Provide the (x, y) coordinate of the cell's center where the given text is located.  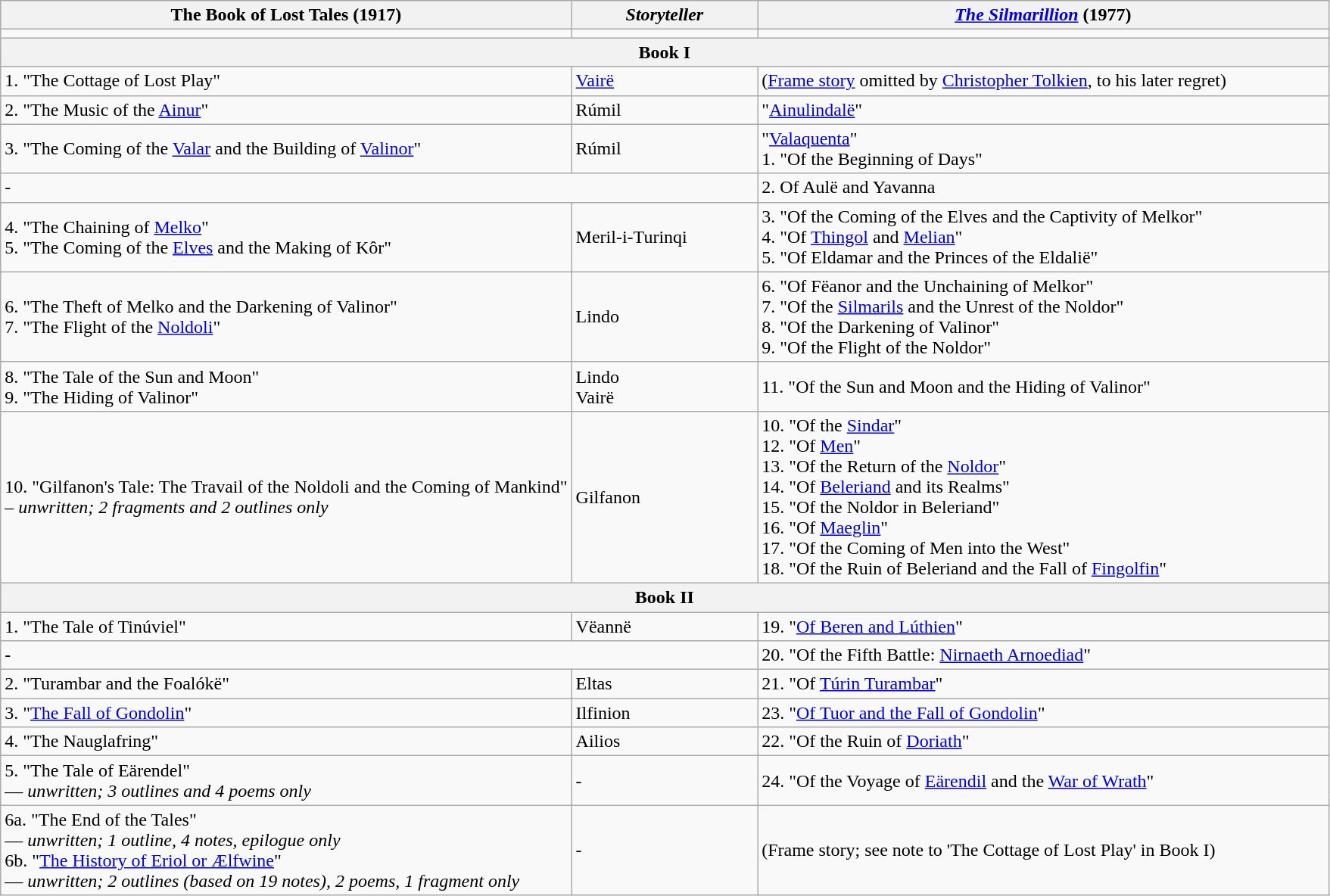
3. "Of the Coming of the Elves and the Captivity of Melkor"4. "Of Thingol and Melian"5. "Of Eldamar and the Princes of the Eldalië" (1043, 237)
3. "The Coming of the Valar and the Building of Valinor" (286, 148)
3. "The Fall of Gondolin" (286, 713)
Gilfanon (665, 496)
The Book of Lost Tales (1917) (286, 15)
24. "Of the Voyage of Eärendil and the War of Wrath" (1043, 781)
2. "The Music of the Ainur" (286, 110)
Ilfinion (665, 713)
20. "Of the Fifth Battle: Nirnaeth Arnoediad" (1043, 655)
21. "Of Túrin Turambar" (1043, 684)
"Ainulindalë" (1043, 110)
Eltas (665, 684)
22. "Of the Ruin of Doriath" (1043, 742)
11. "Of the Sun and Moon and the Hiding of Valinor" (1043, 386)
Ailios (665, 742)
The Silmarillion (1977) (1043, 15)
8. "The Tale of the Sun and Moon"9. "The Hiding of Valinor" (286, 386)
19. "Of Beren and Lúthien" (1043, 626)
1. "The Tale of Tinúviel" (286, 626)
Book II (665, 597)
5. "The Tale of Eärendel"— unwritten; 3 outlines and 4 poems only (286, 781)
Vairë (665, 81)
(Frame story omitted by Christopher Tolkien, to his later regret) (1043, 81)
Storyteller (665, 15)
"Valaquenta"1. "Of the Beginning of Days" (1043, 148)
Lindo (665, 316)
1. "The Cottage of Lost Play" (286, 81)
2. "Turambar and the Foalókë" (286, 684)
Meril-i-Turinqi (665, 237)
Book I (665, 52)
4. "The Chaining of Melko"5. "The Coming of the Elves and the Making of Kôr" (286, 237)
4. "The Nauglafring" (286, 742)
23. "Of Tuor and the Fall of Gondolin" (1043, 713)
(Frame story; see note to 'The Cottage of Lost Play' in Book I) (1043, 851)
10. "Gilfanon's Tale: The Travail of the Noldoli and the Coming of Mankind"– unwritten; 2 fragments and 2 outlines only (286, 496)
LindoVairë (665, 386)
6. "The Theft of Melko and the Darkening of Valinor"7. "The Flight of the Noldoli" (286, 316)
Vëannë (665, 626)
2. Of Aulë and Yavanna (1043, 188)
